From the cell containing the given text, extract its center point as [X, Y] coordinate. 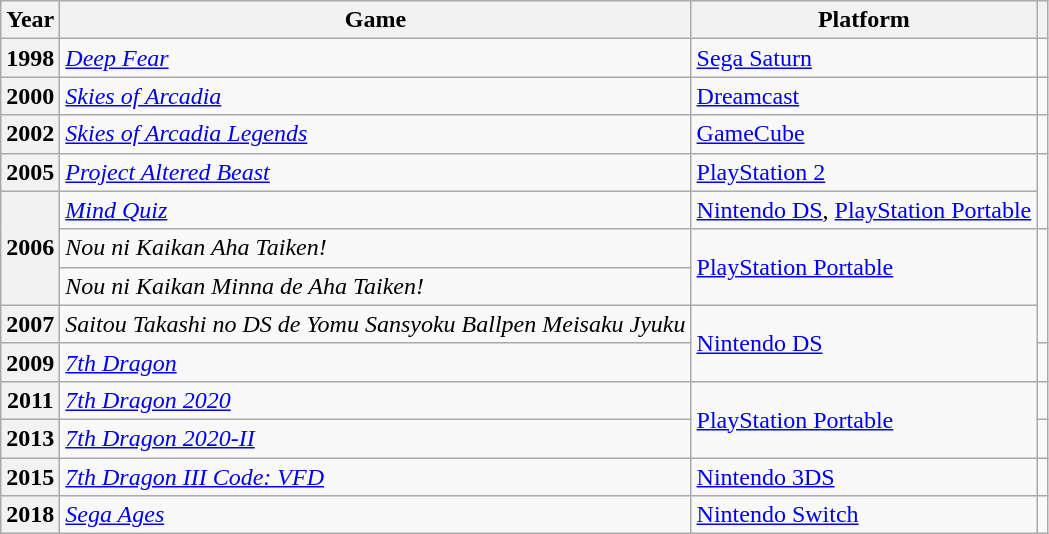
2006 [30, 248]
2011 [30, 400]
Sega Ages [376, 515]
7th Dragon III Code: VFD [376, 477]
Mind Quiz [376, 210]
Project Altered Beast [376, 172]
2018 [30, 515]
Game [376, 20]
2000 [30, 96]
7th Dragon 2020-II [376, 438]
Sega Saturn [864, 58]
2005 [30, 172]
Platform [864, 20]
2013 [30, 438]
Nou ni Kaikan Aha Taiken! [376, 248]
2009 [30, 362]
Deep Fear [376, 58]
Nintendo 3DS [864, 477]
Skies of Arcadia Legends [376, 134]
Nintendo DS [864, 343]
7th Dragon [376, 362]
1998 [30, 58]
PlayStation 2 [864, 172]
Saitou Takashi no DS de Yomu Sansyoku Ballpen Meisaku Jyuku [376, 324]
Skies of Arcadia [376, 96]
Nintendo Switch [864, 515]
Nou ni Kaikan Minna de Aha Taiken! [376, 286]
2002 [30, 134]
Dreamcast [864, 96]
7th Dragon 2020 [376, 400]
2015 [30, 477]
2007 [30, 324]
Nintendo DS, PlayStation Portable [864, 210]
GameCube [864, 134]
Year [30, 20]
